Detect which cell encompasses the target text, then output its [x, y] center coordinate. 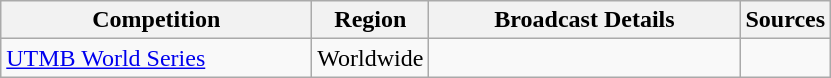
Region [370, 20]
Worldwide [370, 58]
Sources [786, 20]
Competition [156, 20]
UTMB World Series [156, 58]
Broadcast Details [584, 20]
